Scan for the cell matching the given text and deliver its [X, Y] coordinate at center. 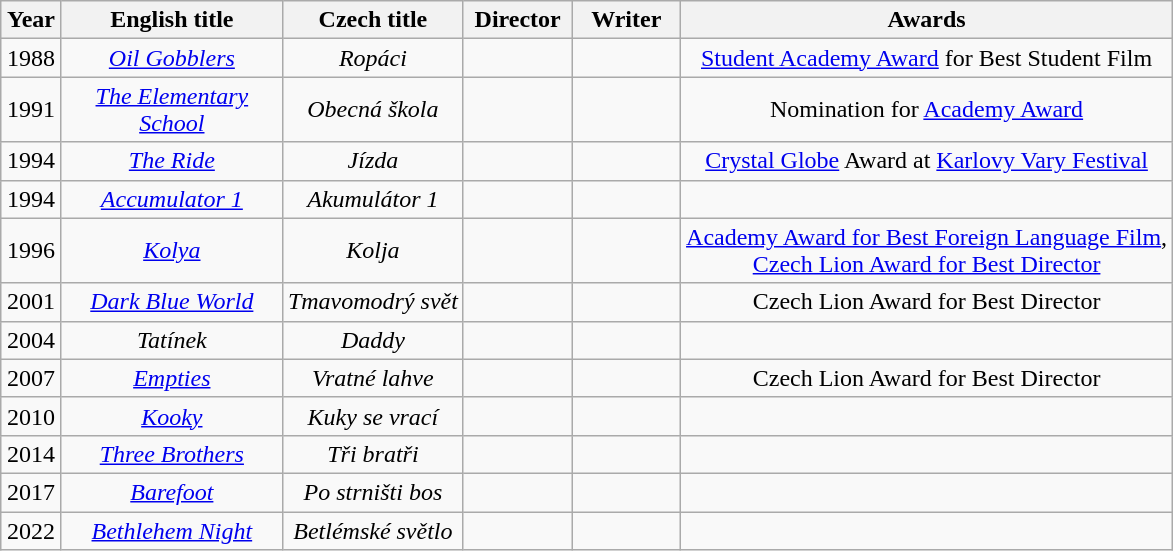
Crystal Globe Award at Karlovy Vary Festival [927, 161]
1991 [32, 110]
Akumulátor 1 [372, 199]
2022 [32, 531]
Tři bratři [372, 454]
Ropáci [372, 58]
Daddy [372, 340]
2007 [32, 378]
Tatínek [172, 340]
The Ride [172, 161]
Po strništi bos [372, 492]
Jízda [372, 161]
Writer [626, 20]
Dark Blue World [172, 302]
Kolya [172, 250]
The Elementary School [172, 110]
Student Academy Award for Best Student Film [927, 58]
Betlémské světlo [372, 531]
Nomination for Academy Award [927, 110]
Oil Gobblers [172, 58]
Kuky se vrací [372, 416]
Tmavomodrý svět [372, 302]
Accumulator 1 [172, 199]
1996 [32, 250]
2017 [32, 492]
2010 [32, 416]
Three Brothers [172, 454]
Year [32, 20]
Czech title [372, 20]
2001 [32, 302]
Obecná škola [372, 110]
Awards [927, 20]
Director [518, 20]
1988 [32, 58]
Academy Award for Best Foreign Language Film,Czech Lion Award for Best Director [927, 250]
Barefoot [172, 492]
2014 [32, 454]
English title [172, 20]
Vratné lahve [372, 378]
Bethlehem Night [172, 531]
Empties [172, 378]
2004 [32, 340]
Kolja [372, 250]
Kooky [172, 416]
